Detect which cell encompasses the target text, then output its [x, y] center coordinate. 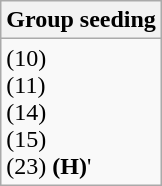
(10) (11) (14) (15) (23) (H)' [82, 112]
Group seeding [82, 20]
